Identify which cell holds the provided text, then report its (X, Y) central coordinate. 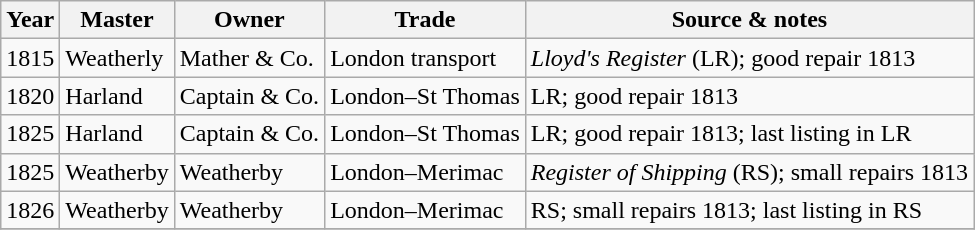
Source & notes (749, 20)
Year (30, 20)
Mather & Co. (249, 58)
1826 (30, 210)
Master (117, 20)
Lloyd's Register (LR); good repair 1813 (749, 58)
1815 (30, 58)
London transport (426, 58)
RS; small repairs 1813; last listing in RS (749, 210)
Trade (426, 20)
Weatherly (117, 58)
Register of Shipping (RS); small repairs 1813 (749, 172)
LR; good repair 1813; last listing in LR (749, 134)
Owner (249, 20)
1820 (30, 96)
LR; good repair 1813 (749, 96)
